Detect which cell encompasses the target text, then output its [x, y] center coordinate. 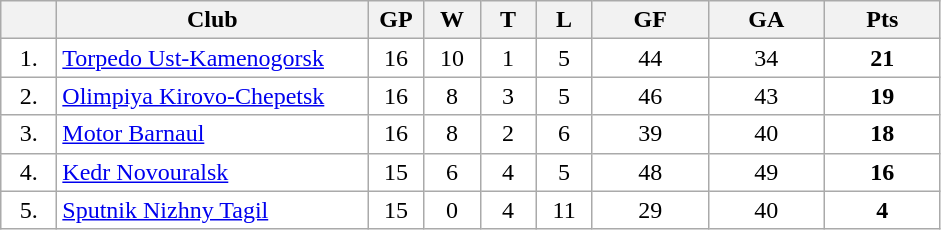
Olimpiya Kirovo-Chepetsk [212, 96]
21 [882, 58]
10 [452, 58]
11 [564, 210]
GA [766, 20]
3. [29, 134]
43 [766, 96]
L [564, 20]
Kedr Novouralsk [212, 172]
Torpedo Ust-Kamenogorsk [212, 58]
GF [650, 20]
18 [882, 134]
5. [29, 210]
GP [396, 20]
46 [650, 96]
0 [452, 210]
1 [508, 58]
Club [212, 20]
48 [650, 172]
39 [650, 134]
4. [29, 172]
Motor Barnaul [212, 134]
49 [766, 172]
3 [508, 96]
T [508, 20]
29 [650, 210]
Sputnik Nizhny Tagil [212, 210]
19 [882, 96]
W [452, 20]
44 [650, 58]
2. [29, 96]
1. [29, 58]
Pts [882, 20]
34 [766, 58]
2 [508, 134]
